Output the (X, Y) coordinate of the center of the cell containing the given text.  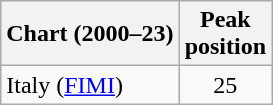
Peakposition (225, 34)
Italy (FIMI) (90, 85)
25 (225, 85)
Chart (2000–23) (90, 34)
